From the cell containing the given text, extract its center point as [x, y] coordinate. 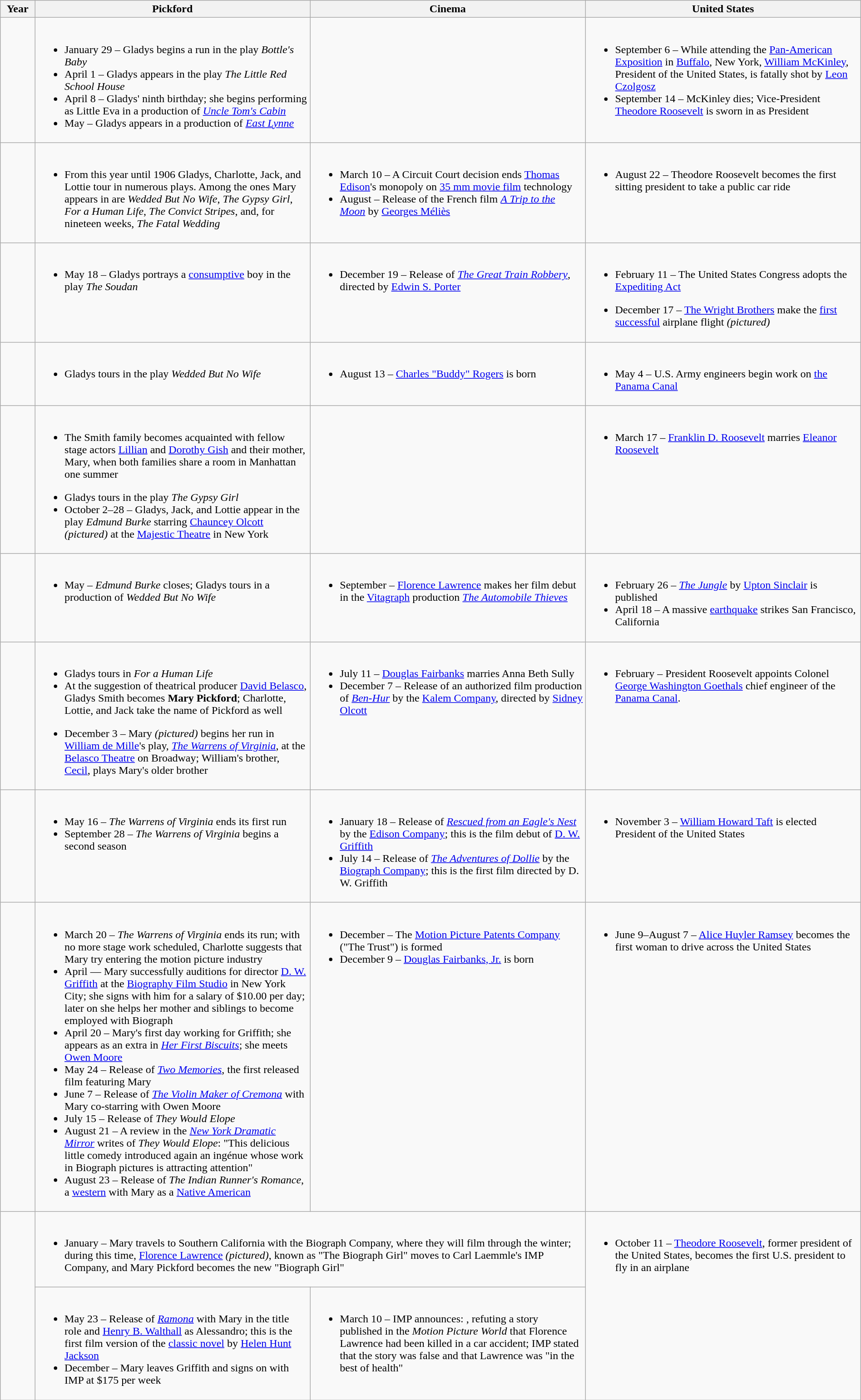
Gladys tours in the play Wedded But No Wife [173, 374]
October 11 – Theodore Roosevelt, former president of the United States, becomes the first U.S. president to fly in an airplane [723, 1305]
Year [18, 9]
Cinema [448, 9]
February 26 – The Jungle by Upton Sinclair is publishedApril 18 – A massive earthquake strikes San Francisco, California [723, 598]
September – Florence Lawrence makes her film debut in the Vitagraph production The Automobile Thieves [448, 598]
December 19 – Release of The Great Train Robbery, directed by Edwin S. Porter [448, 292]
November 3 – William Howard Taft is elected President of the United States [723, 846]
May 18 – Gladys portrays a consumptive boy in the play The Soudan [173, 292]
Pickford [173, 9]
June 9–August 7 – Alice Huyler Ramsey becomes the first woman to drive across the United States [723, 1057]
United States [723, 9]
August 13 – Charles "Buddy" Rogers is born [448, 374]
March 17 – Franklin D. Roosevelt marries Eleanor Roosevelt [723, 480]
May 4 – U.S. Army engineers begin work on the Panama Canal [723, 374]
May 16 – The Warrens of Virginia ends its first runSeptember 28 – The Warrens of Virginia begins a second season [173, 846]
August 22 – Theodore Roosevelt becomes the first sitting president to take a public car ride [723, 193]
May – Edmund Burke closes; Gladys tours in a production of Wedded But No Wife [173, 598]
February – President Roosevelt appoints Colonel George Washington Goethals chief engineer of the Panama Canal. [723, 716]
December – The Motion Picture Patents Company ("The Trust") is formedDecember 9 – Douglas Fairbanks, Jr. is born [448, 1057]
